Pinpoint the cell where the given text exists, returning its (X, Y) midpoint coordinate. 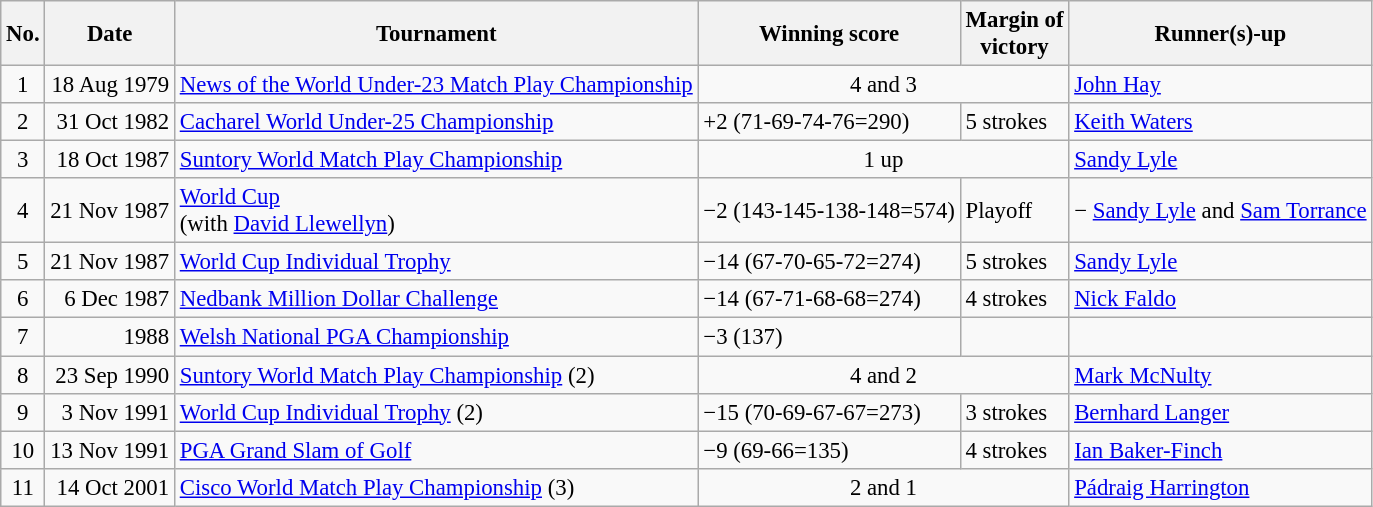
Suntory World Match Play Championship (436, 160)
−14 (67-70-65-72=274) (829, 262)
Mark McNulty (1220, 375)
Cacharel World Under-25 Championship (436, 122)
6 (23, 299)
PGA Grand Slam of Golf (436, 450)
1 (23, 85)
News of the World Under-23 Match Play Championship (436, 85)
4 and 2 (884, 375)
23 Sep 1990 (110, 375)
6 Dec 1987 (110, 299)
2 and 1 (884, 487)
−14 (67-71-68-68=274) (829, 299)
Bernhard Langer (1220, 412)
Suntory World Match Play Championship (2) (436, 375)
Cisco World Match Play Championship (3) (436, 487)
+2 (71-69-74-76=290) (829, 122)
11 (23, 487)
2 (23, 122)
4 (23, 210)
Playoff (1014, 210)
John Hay (1220, 85)
Pádraig Harrington (1220, 487)
1988 (110, 337)
3 (23, 160)
−9 (69-66=135) (829, 450)
Tournament (436, 34)
8 (23, 375)
No. (23, 34)
14 Oct 2001 (110, 487)
World Cup Individual Trophy (2) (436, 412)
World Cup(with David Llewellyn) (436, 210)
Nick Faldo (1220, 299)
Runner(s)-up (1220, 34)
9 (23, 412)
7 (23, 337)
3 strokes (1014, 412)
Nedbank Million Dollar Challenge (436, 299)
Keith Waters (1220, 122)
5 (23, 262)
World Cup Individual Trophy (436, 262)
13 Nov 1991 (110, 450)
−2 (143-145-138-148=574) (829, 210)
Margin ofvictory (1014, 34)
−15 (70-69-67-67=273) (829, 412)
4 and 3 (884, 85)
1 up (884, 160)
10 (23, 450)
Winning score (829, 34)
Welsh National PGA Championship (436, 337)
− Sandy Lyle and Sam Torrance (1220, 210)
Date (110, 34)
18 Oct 1987 (110, 160)
Ian Baker-Finch (1220, 450)
31 Oct 1982 (110, 122)
3 Nov 1991 (110, 412)
18 Aug 1979 (110, 85)
−3 (137) (829, 337)
